Output the [X, Y] coordinate of the center of the cell containing the given text.  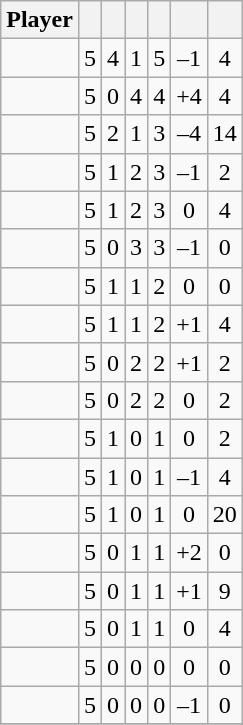
14 [224, 134]
Player [40, 20]
9 [224, 591]
–4 [190, 134]
20 [224, 515]
+4 [190, 96]
+2 [190, 553]
